From the cell containing the given text, extract its center point as (X, Y) coordinate. 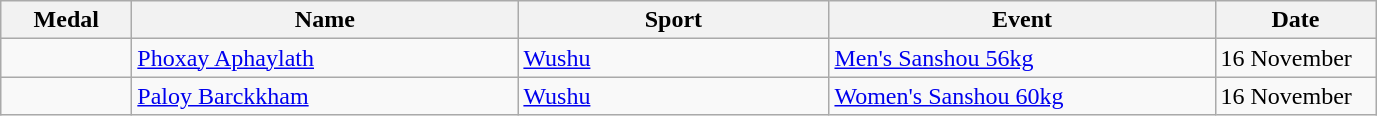
Name (325, 20)
Phoxay Aphaylath (325, 58)
Women's Sanshou 60kg (1022, 96)
Men's Sanshou 56kg (1022, 58)
Paloy Barckkham (325, 96)
Medal (66, 20)
Sport (674, 20)
Event (1022, 20)
Date (1296, 20)
